Return [X, Y] of the center of cell containing provided text 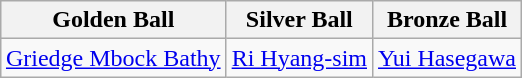
Griedge Mbock Bathy [113, 58]
Golden Ball [113, 20]
Silver Ball [299, 20]
Ri Hyang-sim [299, 58]
Yui Hasegawa [448, 58]
Bronze Ball [448, 20]
